For the text-containing cell, return its midpoint in (X, Y) coordinate format. 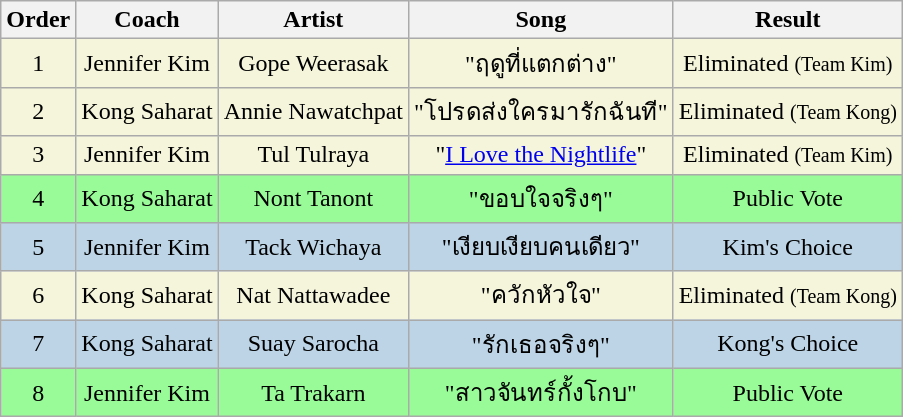
"ขอบใจจริงๆ" (540, 198)
2 (38, 112)
Coach (147, 20)
5 (38, 248)
Annie Nawatchpat (313, 112)
Gope Weerasak (313, 64)
"เงียบเงียบคนเดียว" (540, 248)
Song (540, 20)
Artist (313, 20)
"I Love the Nightlife" (540, 155)
"ควักหัวใจ" (540, 296)
"รักเธอจริงๆ" (540, 344)
"ฤดูที่แตกต่าง" (540, 64)
6 (38, 296)
Order (38, 20)
Nont Tanont (313, 198)
8 (38, 392)
Kong's Choice (788, 344)
1 (38, 64)
Result (788, 20)
Kim's Choice (788, 248)
7 (38, 344)
3 (38, 155)
"สาวจันทร์กั้งโกบ" (540, 392)
Tul Tulraya (313, 155)
Suay Sarocha (313, 344)
Tack Wichaya (313, 248)
Nat Nattawadee (313, 296)
"โปรดส่งใครมารักฉันที" (540, 112)
Ta Trakarn (313, 392)
4 (38, 198)
